Return the [X, Y] coordinate for the center point of the cell that contains the specified text.  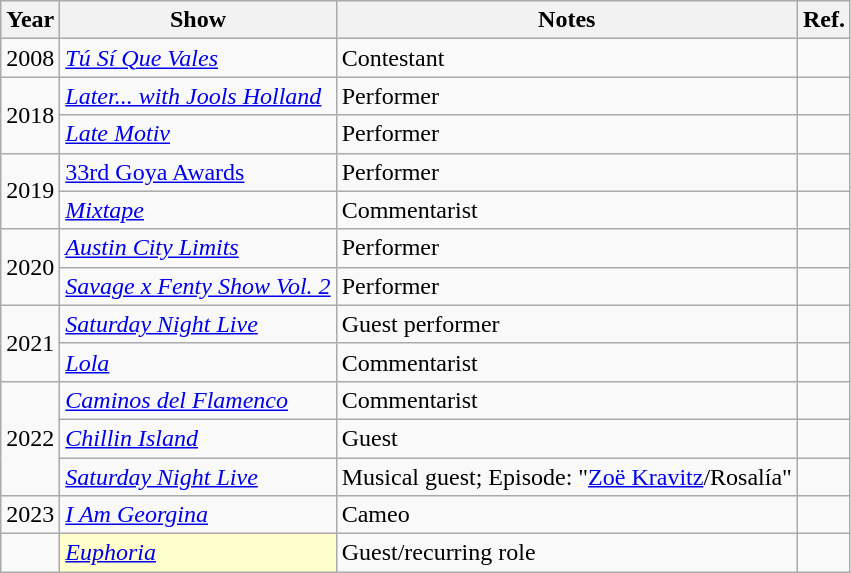
Later... with Jools Holland [198, 96]
33rd Goya Awards [198, 172]
I Am Georgina [198, 515]
2022 [30, 438]
Guest [566, 438]
Chillin Island [198, 438]
2020 [30, 267]
2008 [30, 58]
2023 [30, 515]
Guest/recurring role [566, 553]
Tú Sí Que Vales [198, 58]
Lola [198, 362]
Show [198, 20]
Euphoria [198, 553]
2019 [30, 191]
Austin City Limits [198, 248]
Late Motiv [198, 134]
Ref. [824, 20]
Mixtape [198, 210]
Musical guest; Episode: "Zoë Kravitz/Rosalía" [566, 477]
Contestant [566, 58]
Year [30, 20]
Guest performer [566, 324]
2021 [30, 343]
Caminos del Flamenco [198, 400]
Notes [566, 20]
2018 [30, 115]
Savage x Fenty Show Vol. 2 [198, 286]
Cameo [566, 515]
